Detect which cell encompasses the target text, then output its [x, y] center coordinate. 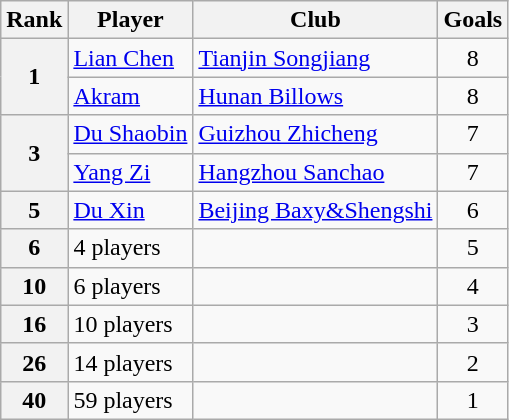
Hangzhou Sanchao [316, 172]
59 players [130, 400]
Hunan Billows [316, 96]
2 [473, 362]
4 [473, 286]
Du Xin [130, 210]
Du Shaobin [130, 134]
10 [34, 286]
40 [34, 400]
14 players [130, 362]
Lian Chen [130, 58]
Player [130, 20]
Tianjin Songjiang [316, 58]
Yang Zi [130, 172]
Club [316, 20]
26 [34, 362]
Goals [473, 20]
Beijing Baxy&Shengshi [316, 210]
Akram [130, 96]
4 players [130, 248]
Guizhou Zhicheng [316, 134]
16 [34, 324]
6 players [130, 286]
10 players [130, 324]
Rank [34, 20]
